From the cell containing the given text, extract its center point as [X, Y] coordinate. 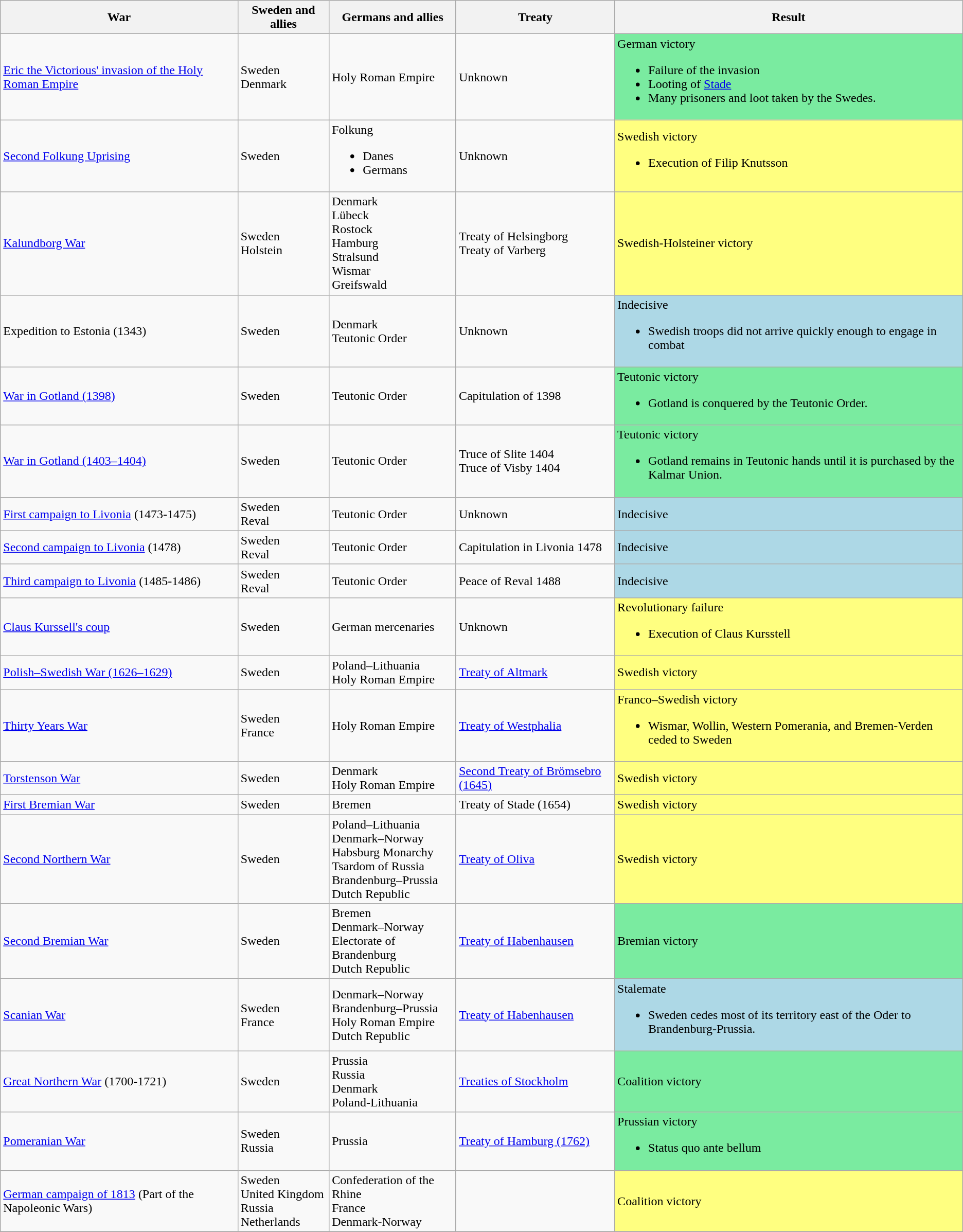
Confederation of the RhineFranceDenmark-Norway [393, 1201]
SwedenUnited KingdomRussiaNetherlands [283, 1201]
Second Northern War [119, 859]
Second campaign to Livonia (1478) [119, 548]
Second Folkung Uprising [119, 156]
Swedish victoryExecution of Filip Knutsson [789, 156]
First Bremian War [119, 805]
Teutonic victoryGotland remains in Teutonic hands until it is purchased by the Kalmar Union. [789, 461]
Denmark–Norway Brandenburg–Prussia Holy Roman Empire Dutch Republic [393, 1015]
Denmark Holy Roman Empire [393, 778]
Treaty of Oliva [535, 859]
German mercenaries [393, 627]
Eric the Victorious' invasion of the Holy Roman Empire [119, 77]
Polish–Swedish War (1626–1629) [119, 672]
German campaign of 1813 (Part of the Napoleonic Wars) [119, 1201]
Swedish-Holsteiner victory [789, 243]
Bremen Denmark–Norway Electorate of Brandenburg Dutch Republic [393, 941]
Sweden and allies [283, 17]
Capitulation in Livonia 1478 [535, 548]
Second Bremian War [119, 941]
Denmark Teutonic Order [393, 331]
Prussia [393, 1141]
Truce of Slite 1404 Truce of Visby 1404 [535, 461]
Franco–Swedish victoryWismar, Wollin, Western Pomerania, and Bremen-Verden ceded to Sweden [789, 726]
Sweden Holstein [283, 243]
FolkungDanesGermans [393, 156]
Second Treaty of Brömsebro (1645) [535, 778]
Treaties of Stockholm [535, 1082]
Third campaign to Livonia (1485-1486) [119, 580]
First campaign to Livonia (1473-1475) [119, 514]
Kalundborg War [119, 243]
Treaty of Westphalia [535, 726]
Germans and allies [393, 17]
Capitulation of 1398 [535, 396]
PrussiaRussiaDenmarkPoland-Lithuania [393, 1082]
Poland–Lithuania Denmark–Norway Habsburg Monarchy Tsardom of Russia Brandenburg–Prussia Dutch Republic [393, 859]
Sweden Russia [283, 1141]
Treaty of Helsingborg Treaty of Varberg [535, 243]
Thirty Years War [119, 726]
Result [789, 17]
Great Northern War (1700-1721) [119, 1082]
Poland–Lithuania Holy Roman Empire [393, 672]
War [119, 17]
Expedition to Estonia (1343) [119, 331]
Pomeranian War [119, 1141]
War in Gotland (1403–1404) [119, 461]
StalemateSweden cedes most of its territory east of the Oder to Brandenburg-Prussia. [789, 1015]
Revolutionary failureExecution of Claus Kursstell [789, 627]
War in Gotland (1398) [119, 396]
Peace of Reval 1488 [535, 580]
Treaty [535, 17]
Prussian victoryStatus quo ante bellum [789, 1141]
Bremen [393, 805]
Teutonic victoryGotland is conquered by the Teutonic Order. [789, 396]
German victoryFailure of the invasionLooting of StadeMany prisoners and loot taken by the Swedes. [789, 77]
Torstenson War [119, 778]
Claus Kurssell's coup [119, 627]
Treaty of Stade (1654) [535, 805]
Sweden Denmark [283, 77]
IndecisiveSwedish troops did not arrive quickly enough to engage in combat [789, 331]
Treaty of Hamburg (1762) [535, 1141]
Denmark Lübeck Rostock Hamburg Stralsund Wismar Greifswald [393, 243]
Scanian War [119, 1015]
Bremian victory [789, 941]
Treaty of Altmark [535, 672]
